Output the (X, Y) coordinate of the center of the cell containing the given text.  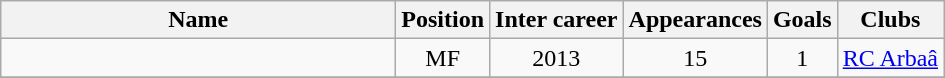
2013 (556, 58)
MF (443, 58)
1 (802, 58)
Goals (802, 20)
Position (443, 20)
Clubs (890, 20)
Appearances (695, 20)
RC Arbaâ (890, 58)
Inter career (556, 20)
15 (695, 58)
Name (198, 20)
